Extract the (x, y) coordinate from the center of the cell holding the provided text.  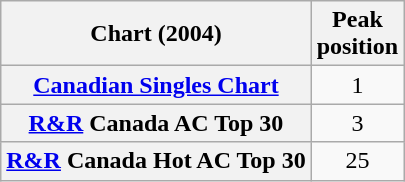
Peakposition (357, 34)
3 (357, 123)
Canadian Singles Chart (156, 85)
25 (357, 161)
R&R Canada AC Top 30 (156, 123)
R&R Canada Hot AC Top 30 (156, 161)
Chart (2004) (156, 34)
1 (357, 85)
